Find where the given text appears and provide that cell's center as [x, y] coordinate. 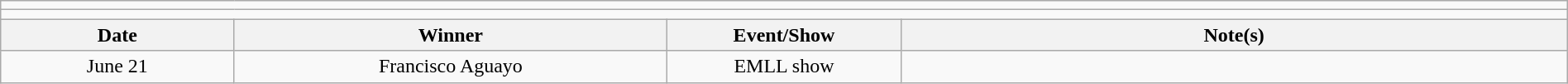
Date [117, 35]
EMLL show [784, 67]
Note(s) [1234, 35]
Francisco Aguayo [451, 67]
Event/Show [784, 35]
June 21 [117, 67]
Winner [451, 35]
